For the text-containing cell, return its midpoint in [X, Y] coordinate format. 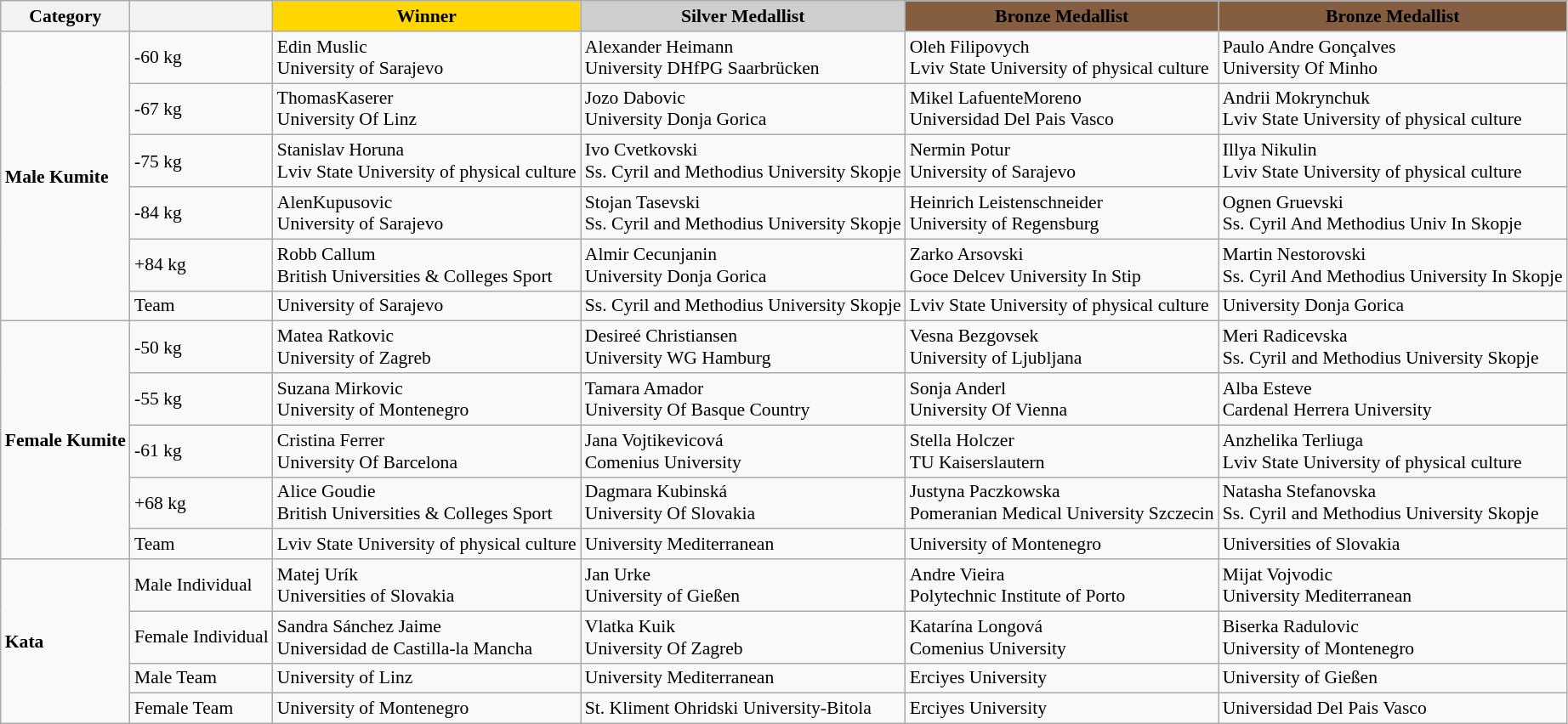
Nermin Potur University of Sarajevo [1062, 161]
Universidad Del Pais Vasco [1393, 709]
Stojan Tasevski Ss. Cyril and Methodius University Skopje [743, 212]
Matea Ratkovic University of Zagreb [427, 347]
-75 kg [202, 161]
Natasha Stefanovska Ss. Cyril and Methodius University Skopje [1393, 503]
University of Gießen [1393, 678]
Silver Medallist [743, 16]
Female Kumite [65, 440]
Jan Urke University of Gießen [743, 585]
-60 kg [202, 58]
AlenKupusovic University of Sarajevo [427, 212]
-55 kg [202, 399]
Sandra Sánchez Jaime Universidad de Castilla-la Mancha [427, 637]
Andre Vieira Polytechnic Institute of Porto [1062, 585]
Illya Nikulin Lviv State University of physical culture [1393, 161]
Suzana Mirkovic University of Montenegro [427, 399]
-50 kg [202, 347]
Dagmara Kubinská University Of Slovakia [743, 503]
Ivo Cvetkovski Ss. Cyril and Methodius University Skopje [743, 161]
Universities of Slovakia [1393, 545]
Kata [65, 642]
Jozo Dabovic University Donja Gorica [743, 109]
+84 kg [202, 265]
University of Sarajevo [427, 306]
Meri Radicevska Ss. Cyril and Methodius University Skopje [1393, 347]
Male Team [202, 678]
Katarína Longová Comenius University [1062, 637]
Stella Holczer TU Kaiserslautern [1062, 450]
Alexander Heimann University DHfPG Saarbrücken [743, 58]
-84 kg [202, 212]
Cristina Ferrer University Of Barcelona [427, 450]
Edin Muslic University of Sarajevo [427, 58]
Zarko Arsovski Goce Delcev University In Stip [1062, 265]
Ognen Gruevski Ss. Cyril And Methodius Univ In Skopje [1393, 212]
Winner [427, 16]
University of Linz [427, 678]
Tamara Amador University Of Basque Country [743, 399]
+68 kg [202, 503]
Oleh Filipovych Lviv State University of physical culture [1062, 58]
Andrii Mokrynchuk Lviv State University of physical culture [1393, 109]
Vesna Bezgovsek University of Ljubljana [1062, 347]
St. Kliment Ohridski University-Bitola [743, 709]
Justyna Paczkowska Pomeranian Medical University Szczecin [1062, 503]
Male Kumite [65, 177]
Stanislav Horuna Lviv State University of physical culture [427, 161]
Almir Cecunjanin University Donja Gorica [743, 265]
Matej Urík Universities of Slovakia [427, 585]
Heinrich Leistenschneider University of Regensburg [1062, 212]
Mikel LafuenteMoreno Universidad Del Pais Vasco [1062, 109]
Female Individual [202, 637]
Female Team [202, 709]
Category [65, 16]
Vlatka Kuik University Of Zagreb [743, 637]
Mijat Vojvodic University Mediterranean [1393, 585]
Anzhelika Terliuga Lviv State University of physical culture [1393, 450]
Alice Goudie British Universities & Colleges Sport [427, 503]
-61 kg [202, 450]
Paulo Andre Gonçalves University Of Minho [1393, 58]
Jana Vojtikevicová Comenius University [743, 450]
Sonja Anderl University Of Vienna [1062, 399]
Male Individual [202, 585]
Ss. Cyril and Methodius University Skopje [743, 306]
ThomasKaserer University Of Linz [427, 109]
Biserka Radulovic University of Montenegro [1393, 637]
Robb Callum British Universities & Colleges Sport [427, 265]
Alba Esteve Cardenal Herrera University [1393, 399]
Martin Nestorovski Ss. Cyril And Methodius University In Skopje [1393, 265]
University Donja Gorica [1393, 306]
Desireé Christiansen University WG Hamburg [743, 347]
-67 kg [202, 109]
